Capture the cell that displays the provided text and extract its (x, y) central coordinate. 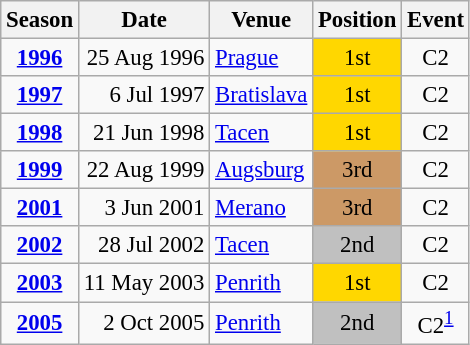
6 Jul 1997 (144, 95)
Prague (262, 58)
1996 (40, 58)
Venue (262, 20)
1999 (40, 170)
2002 (40, 245)
25 Aug 1996 (144, 58)
Bratislava (262, 95)
22 Aug 1999 (144, 170)
2003 (40, 283)
2 Oct 2005 (144, 323)
Merano (262, 208)
Date (144, 20)
21 Jun 1998 (144, 133)
28 Jul 2002 (144, 245)
C21 (436, 323)
2005 (40, 323)
11 May 2003 (144, 283)
1997 (40, 95)
2001 (40, 208)
Position (358, 20)
Augsburg (262, 170)
Season (40, 20)
3 Jun 2001 (144, 208)
1998 (40, 133)
Event (436, 20)
